Pinpoint the cell where the given text exists, returning its [X, Y] midpoint coordinate. 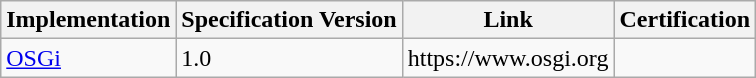
OSGi [88, 58]
Certification [685, 20]
Implementation [88, 20]
Specification Version [289, 20]
https://www.osgi.org [508, 58]
Link [508, 20]
1.0 [289, 58]
